Locate the cell with the specified text and output its (x, y) center coordinate. 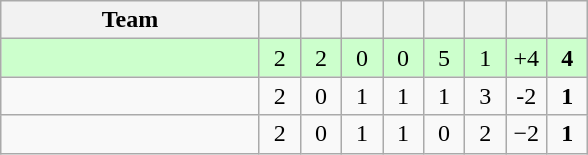
+4 (526, 58)
Team (130, 20)
-2 (526, 96)
−2 (526, 134)
3 (486, 96)
5 (444, 58)
4 (568, 58)
